Locate the cell with the specified text and output its (x, y) center coordinate. 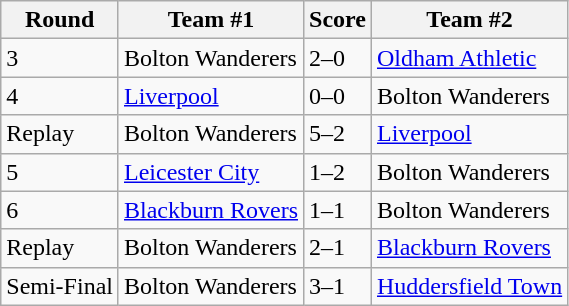
6 (60, 210)
Huddersfield Town (469, 286)
1–1 (338, 210)
2–1 (338, 248)
3 (60, 58)
Team #1 (210, 20)
Team #2 (469, 20)
4 (60, 96)
Score (338, 20)
Oldham Athletic (469, 58)
5 (60, 172)
0–0 (338, 96)
2–0 (338, 58)
1–2 (338, 172)
Semi-Final (60, 286)
Round (60, 20)
3–1 (338, 286)
5–2 (338, 134)
Leicester City (210, 172)
